Extract the [x, y] coordinate from the center of the cell holding the provided text.  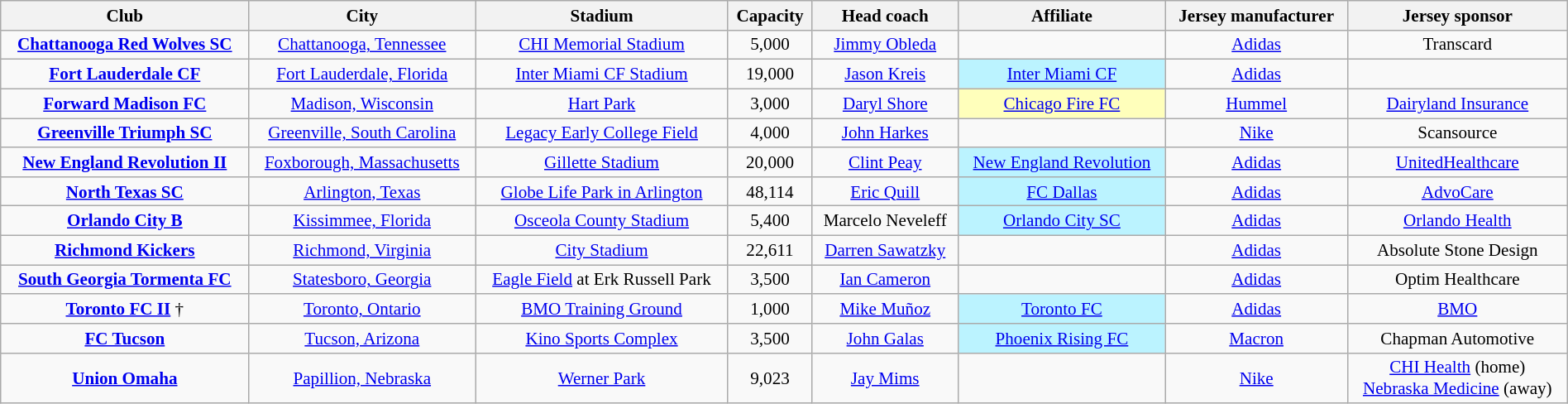
Dairyland Insurance [1457, 103]
Phoenix Rising FC [1062, 338]
City [362, 15]
Greenville, South Carolina [362, 132]
Madison, Wisconsin [362, 103]
Globe Life Park in Arlington [602, 190]
John Harkes [885, 132]
9,023 [769, 378]
Greenville Triumph SC [125, 132]
Arlington, Texas [362, 190]
Capacity [769, 15]
John Galas [885, 338]
5,000 [769, 45]
Kissimmee, Florida [362, 220]
Macron [1256, 338]
CHI Memorial Stadium [602, 45]
Jersey sponsor [1457, 15]
20,000 [769, 162]
AdvoCare [1457, 190]
Marcelo Neveleff [885, 220]
Daryl Shore [885, 103]
Forward Madison FC [125, 103]
South Georgia Tormenta FC [125, 280]
Chattanooga Red Wolves SC [125, 45]
Hart Park [602, 103]
FC Dallas [1062, 190]
Toronto FC [1062, 308]
Osceola County Stadium [602, 220]
48,114 [769, 190]
3,000 [769, 103]
Legacy Early College Field [602, 132]
Chicago Fire FC [1062, 103]
Club [125, 15]
Stadium [602, 15]
Eagle Field at Erk Russell Park [602, 280]
Orlando City B [125, 220]
Affiliate [1062, 15]
Scansource [1457, 132]
22,611 [769, 250]
Inter Miami CF Stadium [602, 75]
Richmond, Virginia [362, 250]
Tucson, Arizona [362, 338]
UnitedHealthcare [1457, 162]
Mike Muñoz [885, 308]
Darren Sawatzky [885, 250]
Union Omaha [125, 378]
BMO Training Ground [602, 308]
CHI Health (home)Nebraska Medicine (away) [1457, 378]
Fort Lauderdale CF [125, 75]
5,400 [769, 220]
Chapman Automotive [1457, 338]
New England Revolution II [125, 162]
Foxborough, Massachusetts [362, 162]
North Texas SC [125, 190]
Head coach [885, 15]
BMO [1457, 308]
Eric Quill [885, 190]
Orlando Health [1457, 220]
1,000 [769, 308]
Jimmy Obleda [885, 45]
Jersey manufacturer [1256, 15]
Werner Park [602, 378]
Chattanooga, Tennessee [362, 45]
Clint Peay [885, 162]
Papillion, Nebraska [362, 378]
Transcard [1457, 45]
Fort Lauderdale, Florida [362, 75]
Jay Mims [885, 378]
Absolute Stone Design [1457, 250]
New England Revolution [1062, 162]
Ian Cameron [885, 280]
4,000 [769, 132]
Toronto, Ontario [362, 308]
FC Tucson [125, 338]
Kino Sports Complex [602, 338]
Hummel [1256, 103]
Orlando City SC [1062, 220]
Richmond Kickers [125, 250]
Jason Kreis [885, 75]
Toronto FC II † [125, 308]
Optim Healthcare [1457, 280]
19,000 [769, 75]
City Stadium [602, 250]
Gillette Stadium [602, 162]
Statesboro, Georgia [362, 280]
Inter Miami CF [1062, 75]
